Provide the (x, y) coordinate of the cell's center where the given text is located.  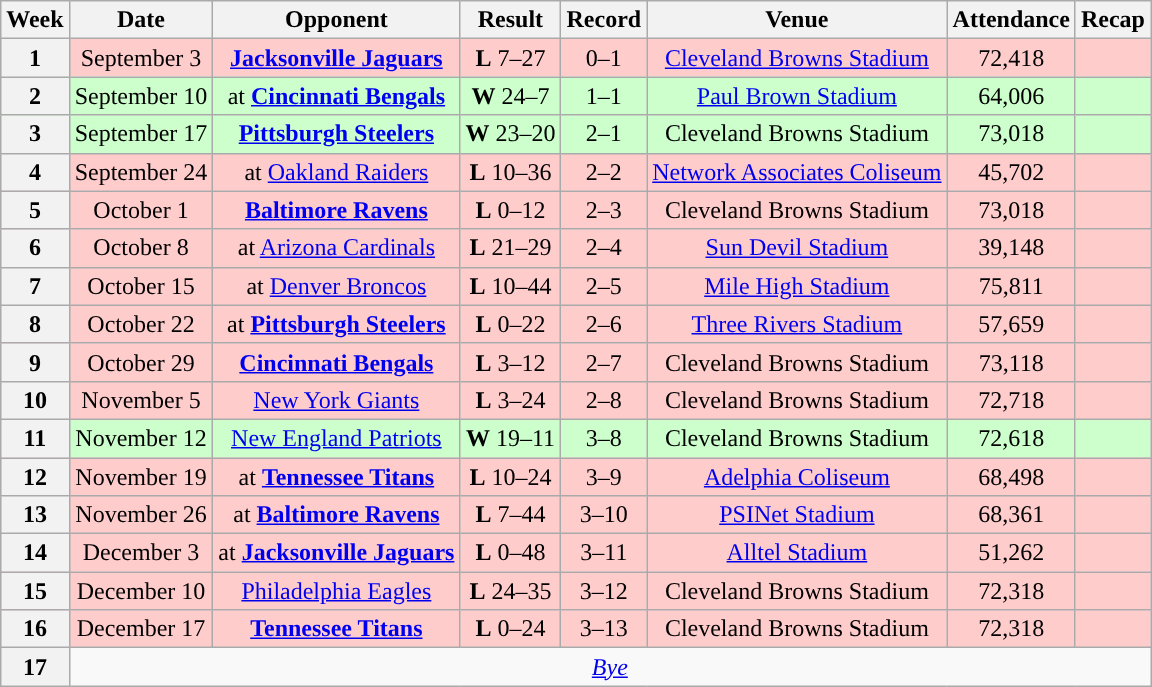
October 8 (141, 248)
72,618 (1011, 438)
L 10–44 (510, 286)
0–1 (604, 58)
L 0–12 (510, 210)
39,148 (1011, 248)
Jacksonville Jaguars (336, 58)
Opponent (336, 20)
72,418 (1011, 58)
Sun Devil Stadium (797, 248)
Philadelphia Eagles (336, 591)
Record (604, 20)
December 17 (141, 629)
4 (35, 172)
New York Giants (336, 400)
68,361 (1011, 515)
2–3 (604, 210)
3–10 (604, 515)
5 (35, 210)
Pittsburgh Steelers (336, 134)
at Pittsburgh Steelers (336, 324)
September 3 (141, 58)
September 17 (141, 134)
Recap (1112, 20)
2–6 (604, 324)
L 24–35 (510, 591)
75,811 (1011, 286)
2–1 (604, 134)
2–5 (604, 286)
12 (35, 477)
December 3 (141, 553)
57,659 (1011, 324)
64,006 (1011, 96)
L 0–22 (510, 324)
October 29 (141, 362)
Baltimore Ravens (336, 210)
W 23–20 (510, 134)
51,262 (1011, 553)
11 (35, 438)
Three Rivers Stadium (797, 324)
Paul Brown Stadium (797, 96)
1–1 (604, 96)
Adelphia Coliseum (797, 477)
2–7 (604, 362)
3–9 (604, 477)
8 (35, 324)
14 (35, 553)
Tennessee Titans (336, 629)
45,702 (1011, 172)
3 (35, 134)
W 19–11 (510, 438)
October 1 (141, 210)
7 (35, 286)
New England Patriots (336, 438)
at Jacksonville Jaguars (336, 553)
at Cincinnati Bengals (336, 96)
November 26 (141, 515)
Date (141, 20)
October 22 (141, 324)
L 10–24 (510, 477)
PSINet Stadium (797, 515)
10 (35, 400)
73,118 (1011, 362)
Mile High Stadium (797, 286)
Alltel Stadium (797, 553)
L 10–36 (510, 172)
L 7–44 (510, 515)
6 (35, 248)
2–8 (604, 400)
November 5 (141, 400)
Cincinnati Bengals (336, 362)
3–11 (604, 553)
15 (35, 591)
November 12 (141, 438)
December 10 (141, 591)
October 15 (141, 286)
L 3–12 (510, 362)
W 24–7 (510, 96)
13 (35, 515)
September 24 (141, 172)
Week (35, 20)
Network Associates Coliseum (797, 172)
2–2 (604, 172)
at Baltimore Ravens (336, 515)
L 7–27 (510, 58)
9 (35, 362)
2 (35, 96)
1 (35, 58)
at Denver Broncos (336, 286)
3–8 (604, 438)
2–4 (604, 248)
68,498 (1011, 477)
at Oakland Raiders (336, 172)
Bye (610, 667)
L 0–24 (510, 629)
Result (510, 20)
3–12 (604, 591)
Venue (797, 20)
L 0–48 (510, 553)
November 19 (141, 477)
at Tennessee Titans (336, 477)
17 (35, 667)
L 21–29 (510, 248)
Attendance (1011, 20)
72,718 (1011, 400)
L 3–24 (510, 400)
September 10 (141, 96)
3–13 (604, 629)
16 (35, 629)
at Arizona Cardinals (336, 248)
